Locate the cell with the specified text and output its [X, Y] center coordinate. 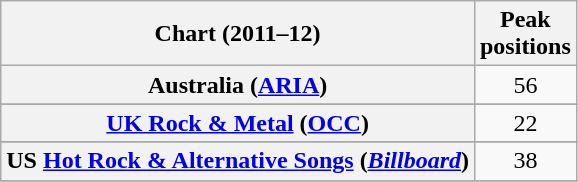
Peakpositions [525, 34]
38 [525, 161]
22 [525, 123]
56 [525, 85]
UK Rock & Metal (OCC) [238, 123]
US Hot Rock & Alternative Songs (Billboard) [238, 161]
Chart (2011–12) [238, 34]
Australia (ARIA) [238, 85]
